Capture the cell that displays the provided text and extract its [X, Y] central coordinate. 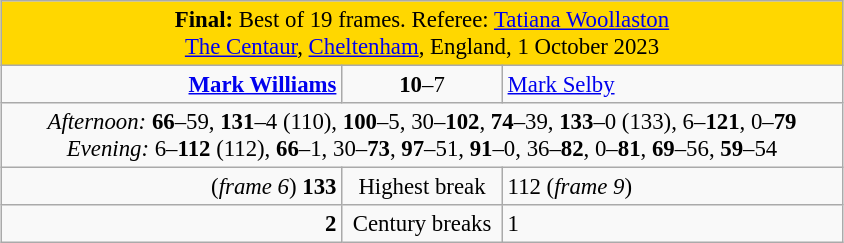
10–7 [422, 85]
1 [672, 224]
(frame 6) 133 [172, 187]
2 [172, 224]
Highest break [422, 187]
112 (frame 9) [672, 187]
Mark Selby [672, 85]
Final: Best of 19 frames. Referee: Tatiana Woollaston The Centaur, Cheltenham, England, 1 October 2023 [422, 34]
Century breaks [422, 224]
Mark Williams [172, 85]
